Find where the given text appears and provide that cell's center as [x, y] coordinate. 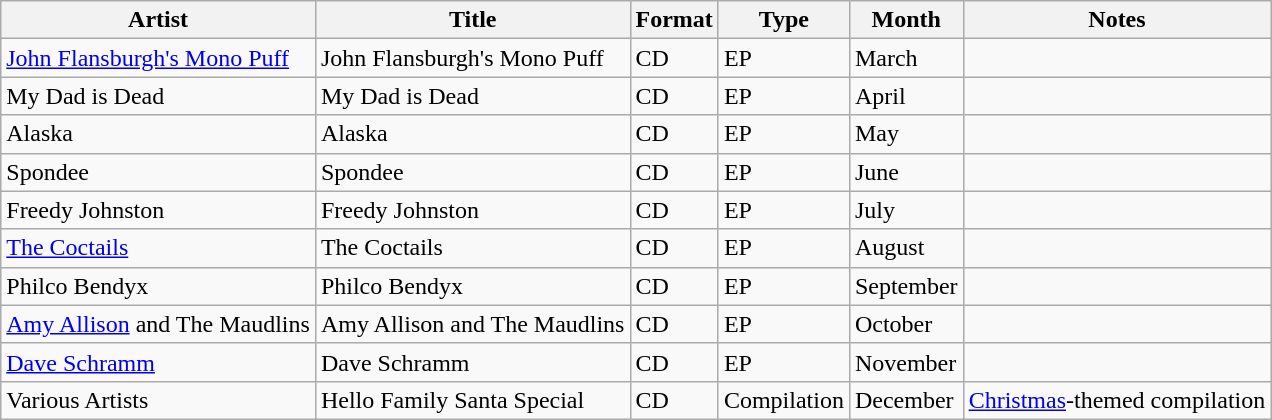
October [906, 324]
July [906, 210]
September [906, 286]
March [906, 58]
Artist [158, 20]
November [906, 362]
Christmas-themed compilation [1117, 400]
May [906, 134]
Compilation [784, 400]
Notes [1117, 20]
August [906, 248]
June [906, 172]
April [906, 96]
December [906, 400]
Type [784, 20]
Format [674, 20]
Month [906, 20]
Various Artists [158, 400]
Title [472, 20]
Hello Family Santa Special [472, 400]
